Output the [X, Y] coordinate of the center of the cell containing the given text.  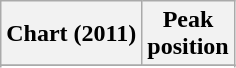
Peakposition [188, 34]
Chart (2011) [72, 34]
